Scan for the cell matching the given text and deliver its (x, y) coordinate at center. 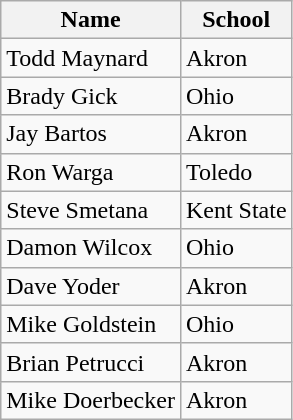
Brady Gick (91, 96)
Kent State (236, 210)
Steve Smetana (91, 210)
Dave Yoder (91, 286)
Jay Bartos (91, 134)
Name (91, 20)
Todd Maynard (91, 58)
Mike Goldstein (91, 324)
Damon Wilcox (91, 248)
School (236, 20)
Ron Warga (91, 172)
Mike Doerbecker (91, 400)
Toledo (236, 172)
Brian Petrucci (91, 362)
